Output the (X, Y) coordinate of the center of the cell containing the given text.  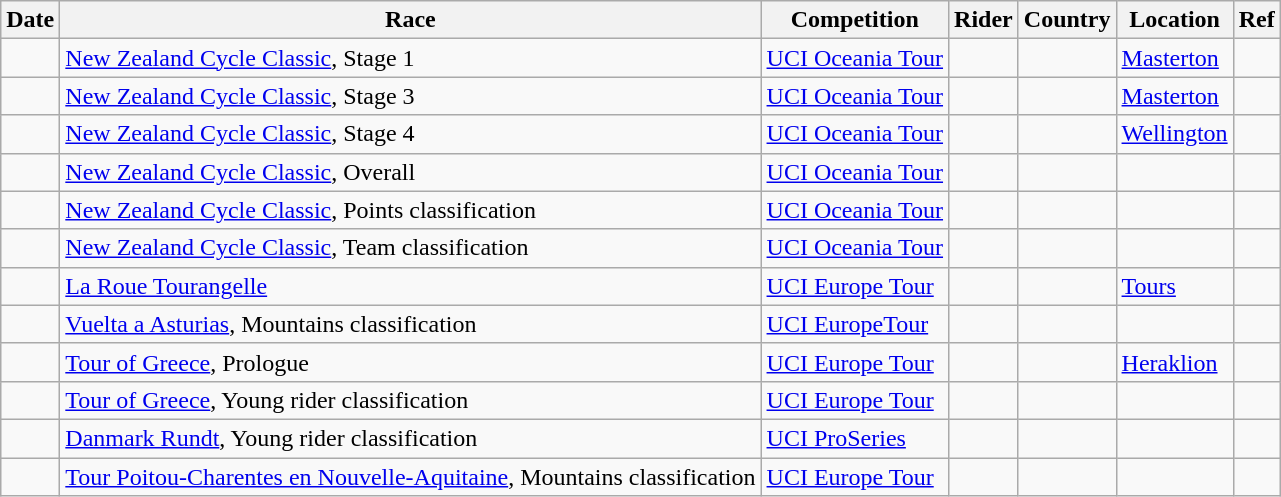
La Roue Tourangelle (410, 286)
UCI ProSeries (855, 438)
Tours (1174, 286)
Tour Poitou-Charentes en Nouvelle-Aquitaine, Mountains classification (410, 477)
Rider (984, 20)
New Zealand Cycle Classic, Stage 3 (410, 96)
New Zealand Cycle Classic, Team classification (410, 248)
Date (30, 20)
Ref (1256, 20)
UCI EuropeTour (855, 324)
Heraklion (1174, 362)
Tour of Greece, Young rider classification (410, 400)
Tour of Greece, Prologue (410, 362)
New Zealand Cycle Classic, Points classification (410, 210)
Country (1067, 20)
Wellington (1174, 134)
Race (410, 20)
Competition (855, 20)
New Zealand Cycle Classic, Stage 1 (410, 58)
Vuelta a Asturias, Mountains classification (410, 324)
Danmark Rundt, Young rider classification (410, 438)
New Zealand Cycle Classic, Stage 4 (410, 134)
New Zealand Cycle Classic, Overall (410, 172)
Location (1174, 20)
